Scan for the cell matching the given text and deliver its (x, y) coordinate at center. 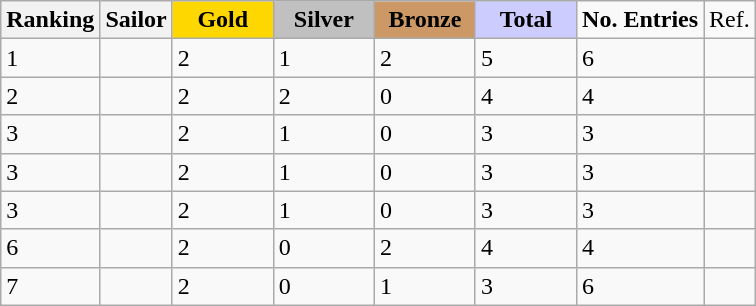
Total (526, 20)
No. Entries (640, 20)
5 (526, 58)
Gold (222, 20)
Bronze (424, 20)
7 (50, 286)
Ranking (50, 20)
Ref. (730, 20)
Sailor (136, 20)
Silver (324, 20)
